Search for the cell housing the specified text and yield its (X, Y) center coordinate. 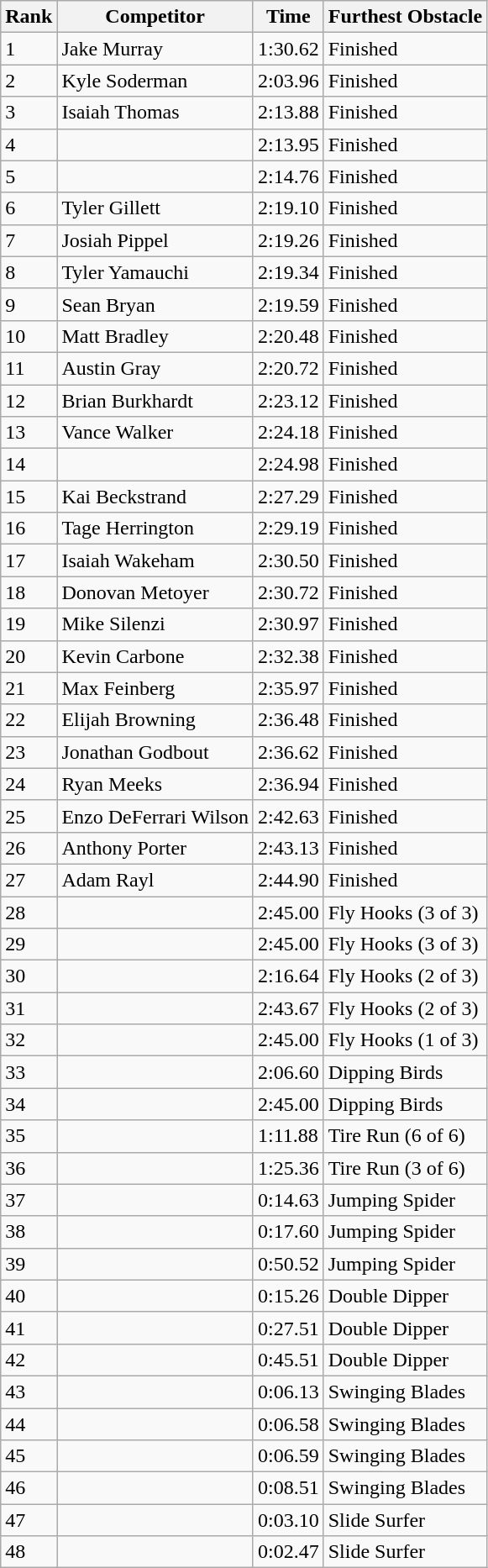
1:11.88 (288, 1136)
Tyler Gillett (155, 208)
2:36.48 (288, 720)
20 (29, 656)
32 (29, 1040)
2:30.50 (288, 560)
31 (29, 1008)
2:20.72 (288, 368)
2:43.67 (288, 1008)
0:03.10 (288, 1520)
Josiah Pippel (155, 240)
5 (29, 176)
18 (29, 592)
47 (29, 1520)
13 (29, 433)
48 (29, 1552)
0:14.63 (288, 1200)
29 (29, 944)
0:06.13 (288, 1392)
36 (29, 1168)
0:15.26 (288, 1296)
2:03.96 (288, 81)
9 (29, 304)
14 (29, 465)
6 (29, 208)
Elijah Browning (155, 720)
Isaiah Thomas (155, 113)
27 (29, 880)
Donovan Metoyer (155, 592)
7 (29, 240)
2:42.63 (288, 816)
Kai Beckstrand (155, 497)
2:44.90 (288, 880)
2:29.19 (288, 529)
Tage Herrington (155, 529)
17 (29, 560)
8 (29, 272)
28 (29, 912)
Adam Rayl (155, 880)
22 (29, 720)
Furthest Obstacle (405, 17)
2:14.76 (288, 176)
40 (29, 1296)
3 (29, 113)
35 (29, 1136)
44 (29, 1424)
Enzo DeFerrari Wilson (155, 816)
2:27.29 (288, 497)
41 (29, 1328)
Tyler Yamauchi (155, 272)
23 (29, 752)
16 (29, 529)
2:19.34 (288, 272)
Matt Bradley (155, 336)
1 (29, 49)
Time (288, 17)
2:13.88 (288, 113)
2:30.72 (288, 592)
21 (29, 688)
1:25.36 (288, 1168)
2:36.62 (288, 752)
39 (29, 1264)
2:36.94 (288, 784)
19 (29, 624)
Tire Run (3 of 6) (405, 1168)
2:20.48 (288, 336)
2:35.97 (288, 688)
37 (29, 1200)
12 (29, 401)
Tire Run (6 of 6) (405, 1136)
2:06.60 (288, 1072)
1:30.62 (288, 49)
0:45.51 (288, 1360)
2:19.59 (288, 304)
2:43.13 (288, 848)
0:02.47 (288, 1552)
24 (29, 784)
Isaiah Wakeham (155, 560)
0:06.59 (288, 1456)
Jake Murray (155, 49)
Sean Bryan (155, 304)
Fly Hooks (1 of 3) (405, 1040)
43 (29, 1392)
0:17.60 (288, 1232)
Brian Burkhardt (155, 401)
Max Feinberg (155, 688)
Austin Gray (155, 368)
0:06.58 (288, 1424)
0:50.52 (288, 1264)
2:30.97 (288, 624)
10 (29, 336)
2:16.64 (288, 976)
Kevin Carbone (155, 656)
34 (29, 1104)
2:13.95 (288, 145)
2:24.18 (288, 433)
Kyle Soderman (155, 81)
4 (29, 145)
Jonathan Godbout (155, 752)
Ryan Meeks (155, 784)
Rank (29, 17)
26 (29, 848)
30 (29, 976)
Anthony Porter (155, 848)
Competitor (155, 17)
46 (29, 1488)
Vance Walker (155, 433)
2:32.38 (288, 656)
38 (29, 1232)
45 (29, 1456)
2:19.10 (288, 208)
2:19.26 (288, 240)
2:24.98 (288, 465)
2:23.12 (288, 401)
15 (29, 497)
0:08.51 (288, 1488)
11 (29, 368)
Mike Silenzi (155, 624)
2 (29, 81)
33 (29, 1072)
42 (29, 1360)
0:27.51 (288, 1328)
25 (29, 816)
